Pinpoint the cell where the given text exists, returning its (x, y) midpoint coordinate. 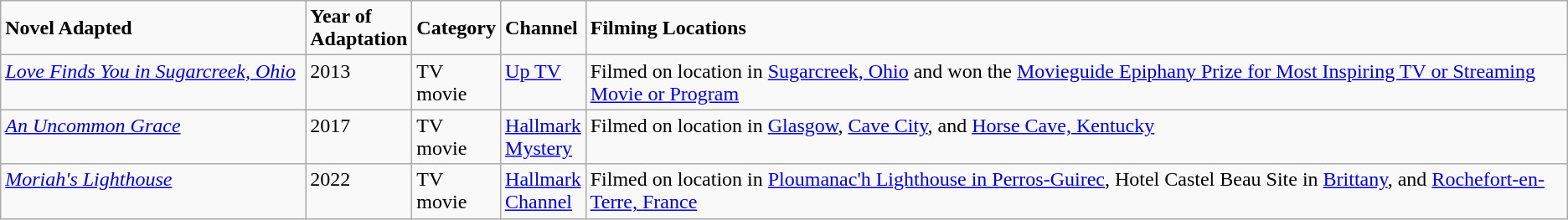
2013 (358, 82)
Filmed on location in Ploumanac'h Lighthouse in Perros-Guirec, Hotel Castel Beau Site in Brittany, and Rochefort-en-Terre, France (1076, 191)
An Uncommon Grace (153, 137)
Category (456, 28)
Up TV (544, 82)
Novel Adapted (153, 28)
Love Finds You in Sugarcreek, Ohio (153, 82)
Filming Locations (1076, 28)
Year of Adaptation (358, 28)
2017 (358, 137)
Hallmark Channel (544, 191)
2022 (358, 191)
Channel (544, 28)
Moriah's Lighthouse (153, 191)
Filmed on location in Glasgow, Cave City, and Horse Cave, Kentucky (1076, 137)
Hallmark Mystery (544, 137)
Filmed on location in Sugarcreek, Ohio and won the Movieguide Epiphany Prize for Most Inspiring TV or Streaming Movie or Program (1076, 82)
